Pinpoint the cell where the given text exists, returning its (x, y) midpoint coordinate. 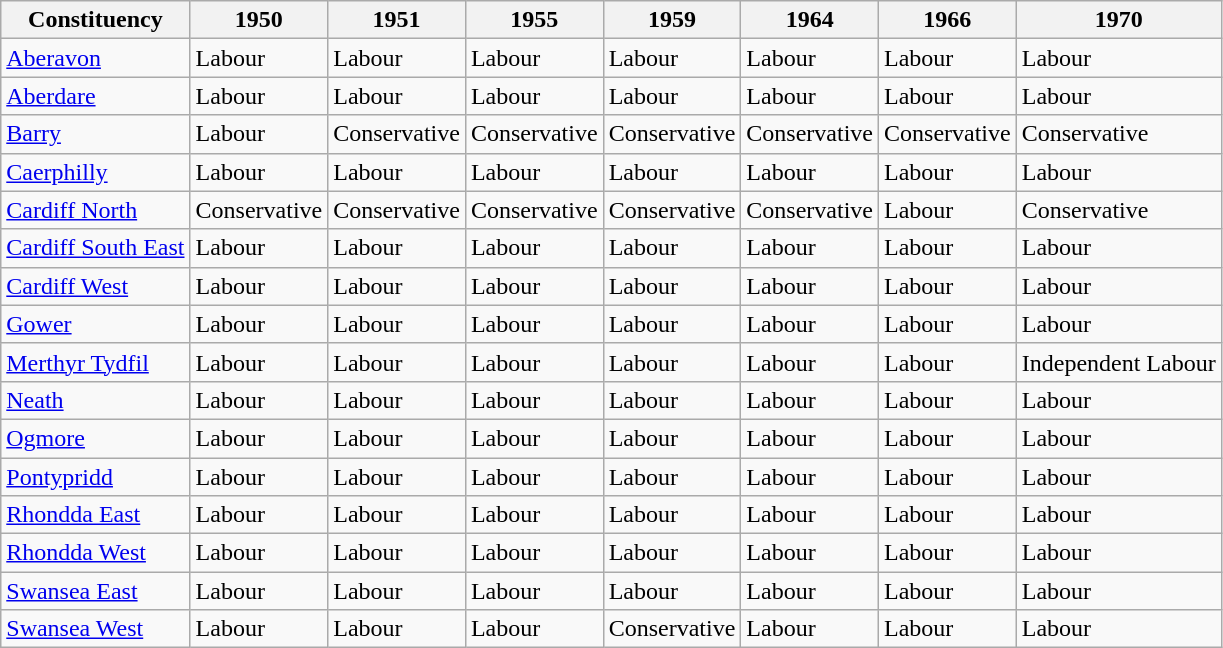
Swansea East (96, 591)
1959 (672, 20)
1966 (948, 20)
Rhondda East (96, 515)
Merthyr Tydfil (96, 362)
Barry (96, 134)
Cardiff North (96, 210)
Rhondda West (96, 553)
Aberdare (96, 96)
Ogmore (96, 438)
1950 (259, 20)
Independent Labour (1118, 362)
Cardiff West (96, 286)
Swansea West (96, 629)
Pontypridd (96, 477)
1964 (810, 20)
Caerphilly (96, 172)
Cardiff South East (96, 248)
1955 (534, 20)
Gower (96, 324)
Neath (96, 400)
Constituency (96, 20)
1951 (397, 20)
Aberavon (96, 58)
1970 (1118, 20)
